Return the (x, y) coordinate for the center point of the cell that contains the specified text.  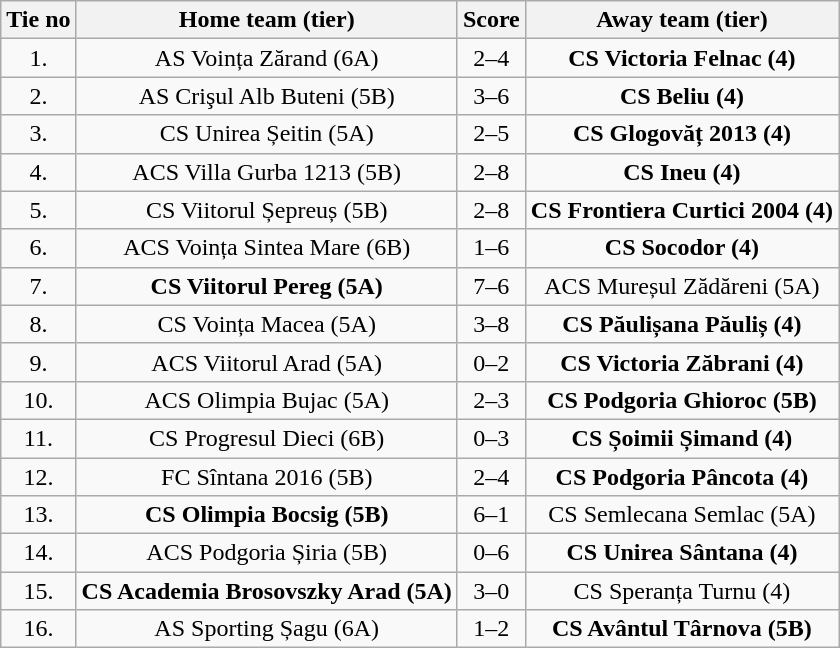
CS Olimpia Bocsig (5B) (266, 515)
1. (38, 58)
6–1 (491, 515)
CS Academia Brosovszky Arad (5A) (266, 591)
14. (38, 553)
AS Crişul Alb Buteni (5B) (266, 96)
3. (38, 134)
CS Victoria Zăbrani (4) (682, 362)
Home team (tier) (266, 20)
CS Beliu (4) (682, 96)
16. (38, 629)
CS Semlecana Semlac (5A) (682, 515)
ACS Viitorul Arad (5A) (266, 362)
3–0 (491, 591)
CS Șoimii Șimand (4) (682, 438)
CS Victoria Felnac (4) (682, 58)
6. (38, 248)
5. (38, 210)
3–6 (491, 96)
CS Glogovăț 2013 (4) (682, 134)
13. (38, 515)
CS Avântul Târnova (5B) (682, 629)
Score (491, 20)
AS Voința Zărand (6A) (266, 58)
Away team (tier) (682, 20)
8. (38, 324)
CS Speranța Turnu (4) (682, 591)
2–5 (491, 134)
ACS Mureșul Zădăreni (5A) (682, 286)
1–2 (491, 629)
2. (38, 96)
3–8 (491, 324)
CS Podgoria Pâncota (4) (682, 477)
9. (38, 362)
12. (38, 477)
AS Sporting Șagu (6A) (266, 629)
11. (38, 438)
CS Păulișana Păuliș (4) (682, 324)
4. (38, 172)
CS Voința Macea (5A) (266, 324)
CS Viitorul Pereg (5A) (266, 286)
1–6 (491, 248)
2–3 (491, 400)
0–2 (491, 362)
CS Unirea Șeitin (5A) (266, 134)
FC Sîntana 2016 (5B) (266, 477)
15. (38, 591)
7–6 (491, 286)
CS Ineu (4) (682, 172)
ACS Villa Gurba 1213 (5B) (266, 172)
0–6 (491, 553)
7. (38, 286)
ACS Olimpia Bujac (5A) (266, 400)
CS Frontiera Curtici 2004 (4) (682, 210)
Tie no (38, 20)
ACS Podgoria Șiria (5B) (266, 553)
ACS Voința Sintea Mare (6B) (266, 248)
CS Unirea Sântana (4) (682, 553)
0–3 (491, 438)
CS Progresul Dieci (6B) (266, 438)
CS Podgoria Ghioroc (5B) (682, 400)
CS Viitorul Șepreuș (5B) (266, 210)
CS Socodor (4) (682, 248)
10. (38, 400)
